Determine the (X, Y) coordinate at the center of the cell enclosing the given text.  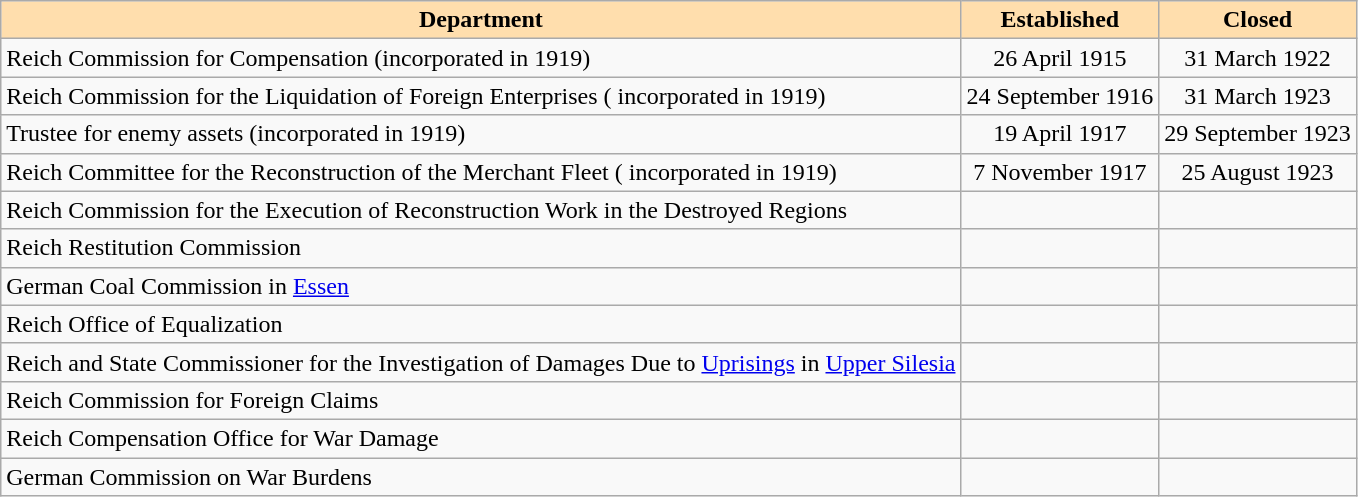
Reich Compensation Office for War Damage (481, 438)
German Coal Commission in Essen (481, 286)
Reich Commission for Compensation (incorporated in 1919) (481, 58)
Reich Commission for Foreign Claims (481, 400)
Trustee for enemy assets (incorporated in 1919) (481, 134)
Reich Office of Equalization (481, 324)
Closed (1258, 20)
19 April 1917 (1060, 134)
Reich Restitution Commission (481, 248)
31 March 1923 (1258, 96)
Reich Commission for the Liquidation of Foreign Enterprises ( incorporated in 1919) (481, 96)
Reich Commission for the Execution of Reconstruction Work in the Destroyed Regions (481, 210)
31 March 1922 (1258, 58)
24 September 1916 (1060, 96)
7 November 1917 (1060, 172)
Department (481, 20)
German Commission on War Burdens (481, 477)
26 April 1915 (1060, 58)
29 September 1923 (1258, 134)
25 August 1923 (1258, 172)
Established (1060, 20)
Reich and State Commissioner for the Investigation of Damages Due to Uprisings in Upper Silesia (481, 362)
Reich Committee for the Reconstruction of the Merchant Fleet ( incorporated in 1919) (481, 172)
